For the text-containing cell, return its midpoint in [x, y] coordinate format. 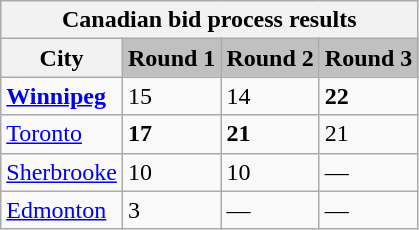
City [62, 58]
Winnipeg [62, 96]
17 [171, 134]
Sherbrooke [62, 172]
Round 1 [171, 58]
15 [171, 96]
22 [368, 96]
Round 2 [270, 58]
14 [270, 96]
Round 3 [368, 58]
Canadian bid process results [210, 20]
Toronto [62, 134]
Edmonton [62, 210]
3 [171, 210]
